Scan for the cell matching the given text and deliver its [x, y] coordinate at center. 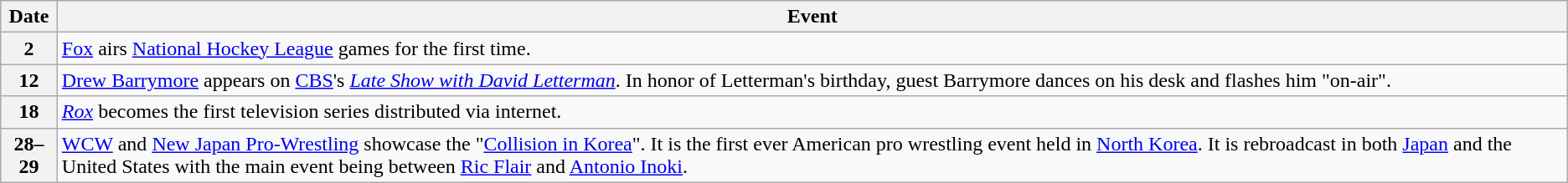
Event [812, 17]
Rox becomes the first television series distributed via internet. [812, 112]
Fox airs National Hockey League games for the first time. [812, 48]
Date [29, 17]
18 [29, 112]
12 [29, 80]
2 [29, 48]
28–29 [29, 155]
